Determine the [X, Y] coordinate at the center of the cell enclosing the given text.  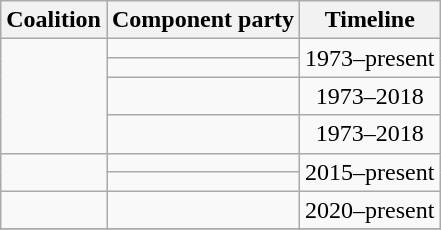
Component party [202, 20]
Coalition [54, 20]
2020–present [370, 210]
Timeline [370, 20]
1973–present [370, 58]
2015–present [370, 172]
